Determine the [x, y] coordinate at the center of the cell enclosing the given text.  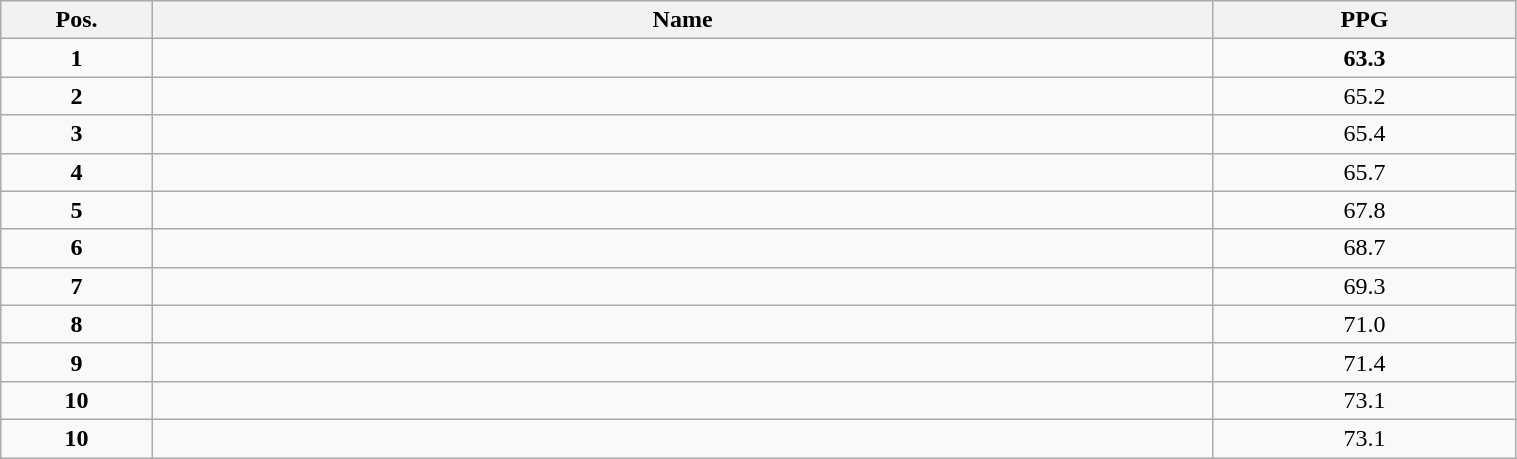
5 [77, 210]
63.3 [1364, 58]
8 [77, 324]
7 [77, 286]
71.0 [1364, 324]
2 [77, 96]
68.7 [1364, 248]
1 [77, 58]
65.2 [1364, 96]
3 [77, 134]
65.7 [1364, 172]
9 [77, 362]
PPG [1364, 20]
Pos. [77, 20]
71.4 [1364, 362]
67.8 [1364, 210]
65.4 [1364, 134]
4 [77, 172]
69.3 [1364, 286]
Name [682, 20]
6 [77, 248]
